Capture the cell that displays the provided text and extract its (x, y) central coordinate. 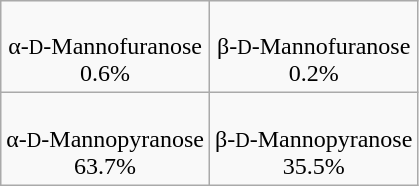
β-D-Mannofuranose0.2% (313, 47)
α-D-Mannofuranose0.6% (106, 47)
β-D-Mannopyranose35.5% (313, 139)
α-D-Mannopyranose63.7% (106, 139)
